Detect which cell encompasses the target text, then output its (X, Y) center coordinate. 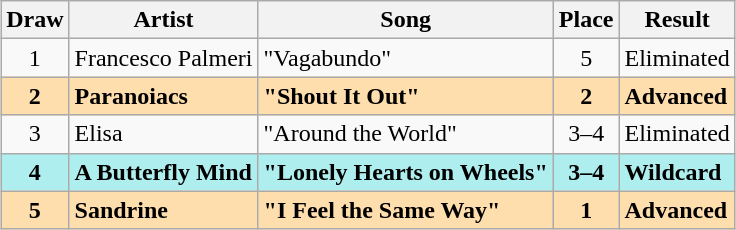
Elisa (164, 134)
Francesco Palmeri (164, 58)
Place (586, 20)
Draw (35, 20)
Song (406, 20)
"Vagabundo" (406, 58)
A Butterfly Mind (164, 172)
3 (35, 134)
4 (35, 172)
"Around the World" (406, 134)
Paranoiacs (164, 96)
Artist (164, 20)
Wildcard (677, 172)
"Shout It Out" (406, 96)
"Lonely Hearts on Wheels" (406, 172)
"I Feel the Same Way" (406, 210)
Result (677, 20)
Sandrine (164, 210)
